Output the (X, Y) coordinate of the center of the cell containing the given text.  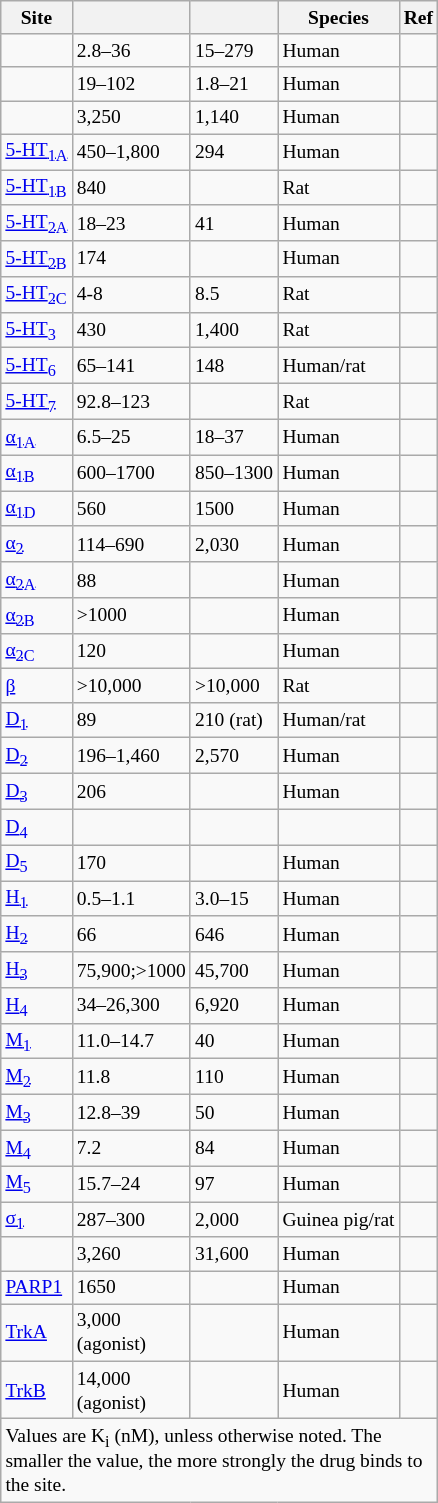
850–1300 (234, 473)
5-HT6 (36, 366)
TrkA (36, 1332)
3.0–15 (234, 899)
196–1,460 (131, 756)
PARP1 (36, 1288)
2,030 (234, 544)
89 (131, 720)
19–102 (131, 84)
3,000(agonist) (131, 1332)
H1 (36, 899)
210 (rat) (234, 720)
206 (131, 792)
D5 (36, 863)
450–1,800 (131, 152)
3,260 (131, 1254)
D2 (36, 756)
174 (131, 259)
1,140 (234, 118)
15–279 (234, 50)
5-HT2B (36, 259)
α1A (36, 437)
646 (234, 934)
88 (131, 580)
M4 (36, 1148)
11.0–14.7 (131, 1041)
5-HT3 (36, 330)
41 (234, 223)
84 (234, 1148)
σ1 (36, 1220)
TrkB (36, 1390)
1500 (234, 509)
M2 (36, 1077)
α1B (36, 473)
840 (131, 188)
Site (36, 18)
M5 (36, 1184)
D1 (36, 720)
2,570 (234, 756)
148 (234, 366)
3,250 (131, 118)
α2 (36, 544)
5-HT1A (36, 152)
11.8 (131, 1077)
114–690 (131, 544)
97 (234, 1184)
430 (131, 330)
6,920 (234, 1006)
4-8 (131, 295)
α2B (36, 616)
5-HT2A (36, 223)
1,400 (234, 330)
H3 (36, 970)
92.8–123 (131, 402)
6.5–25 (131, 437)
α2A (36, 580)
45,700 (234, 970)
Ref (418, 18)
2,000 (234, 1220)
600–1700 (131, 473)
5-HT1B (36, 188)
170 (131, 863)
7.2 (131, 1148)
D3 (36, 792)
65–141 (131, 366)
0.5–1.1 (131, 899)
75,900;>1000 (131, 970)
34–26,300 (131, 1006)
Guinea pig/rat (338, 1220)
1.8–21 (234, 84)
66 (131, 934)
8.5 (234, 295)
α1D (36, 509)
D4 (36, 827)
287–300 (131, 1220)
40 (234, 1041)
18–23 (131, 223)
2.8–36 (131, 50)
14,000(agonist) (131, 1390)
5-HT7 (36, 402)
50 (234, 1113)
294 (234, 152)
12.8–39 (131, 1113)
120 (131, 651)
560 (131, 509)
5-HT2C (36, 295)
M1 (36, 1041)
M3 (36, 1113)
α2C (36, 651)
H4 (36, 1006)
110 (234, 1077)
31,600 (234, 1254)
H2 (36, 934)
>1000 (131, 616)
18–37 (234, 437)
β (36, 686)
Values are Ki (nM), unless otherwise noted. The smaller the value, the more strongly the drug binds to the site. (220, 1460)
1650 (131, 1288)
Species (338, 18)
15.7–24 (131, 1184)
